Output the (x, y) coordinate of the center of the cell containing the given text.  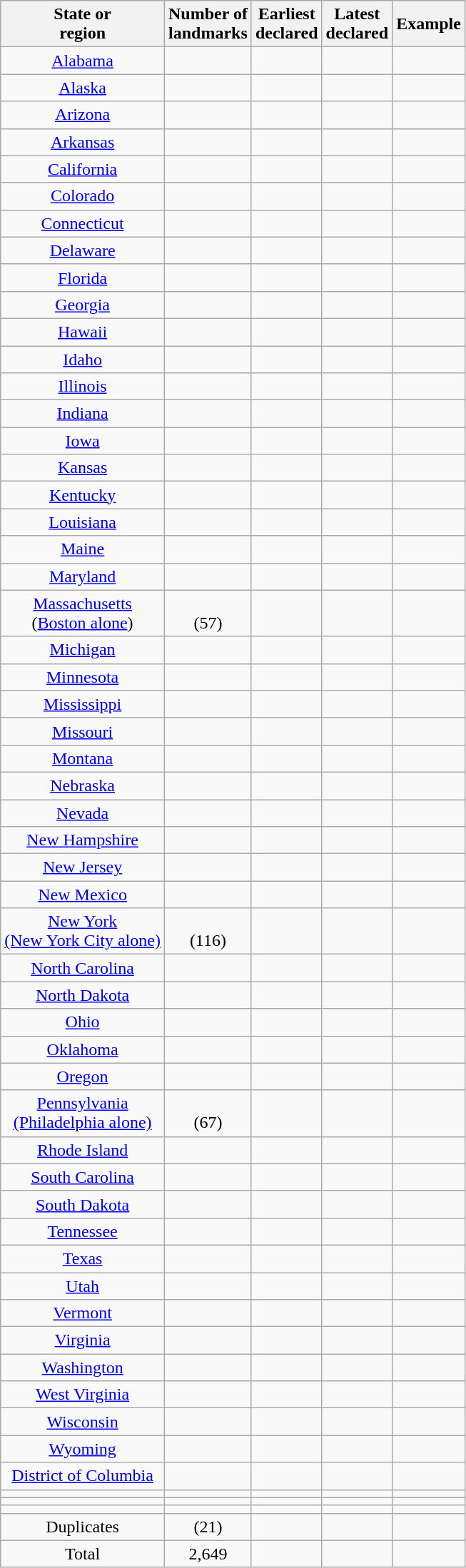
Connecticut (83, 223)
Tennessee (83, 1231)
Wyoming (83, 1449)
Iowa (83, 441)
South Dakota (83, 1204)
Colorado (83, 196)
(116) (208, 932)
Ohio (83, 1022)
Pennsylvania(Philadelphia alone) (83, 1113)
Hawaii (83, 332)
Washington (83, 1368)
North Carolina (83, 968)
(57) (208, 614)
Nevada (83, 813)
New Mexico (83, 895)
Louisiana (83, 522)
Michigan (83, 650)
California (83, 169)
Georgia (83, 305)
Rhode Island (83, 1150)
Utah (83, 1286)
New York(New York City alone) (83, 932)
Maryland (83, 576)
Kentucky (83, 495)
West Virginia (83, 1395)
Massachusetts(Boston alone) (83, 614)
Kansas (83, 468)
District of Columbia (83, 1476)
(67) (208, 1113)
Maine (83, 549)
New Hampshire (83, 840)
Missouri (83, 731)
(21) (208, 1527)
Montana (83, 758)
State orregion (83, 24)
Duplicates (83, 1527)
Minnesota (83, 677)
Alabama (83, 61)
Delaware (83, 250)
South Carolina (83, 1177)
Total (83, 1554)
Earliestdeclared (287, 24)
Oklahoma (83, 1049)
Alaska (83, 88)
Example (429, 24)
Oregon (83, 1076)
New Jersey (83, 867)
Texas (83, 1258)
Number oflandmarks (208, 24)
Arizona (83, 115)
Florida (83, 278)
2,649 (208, 1554)
Idaho (83, 359)
Indiana (83, 414)
Vermont (83, 1313)
Latestdeclared (357, 24)
North Dakota (83, 995)
Arkansas (83, 142)
Virginia (83, 1340)
Mississippi (83, 704)
Illinois (83, 387)
Wisconsin (83, 1422)
Nebraska (83, 785)
